For the text-containing cell, return its midpoint in (X, Y) coordinate format. 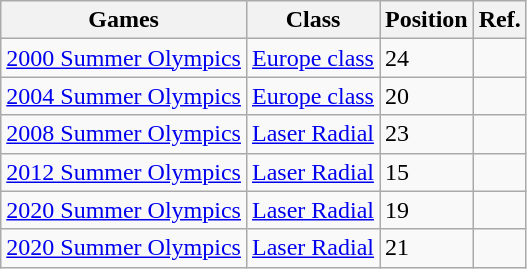
Class (312, 20)
2000 Summer Olympics (124, 58)
15 (427, 172)
21 (427, 248)
19 (427, 210)
2004 Summer Olympics (124, 96)
2008 Summer Olympics (124, 134)
Ref. (500, 20)
Games (124, 20)
2012 Summer Olympics (124, 172)
20 (427, 96)
24 (427, 58)
Position (427, 20)
23 (427, 134)
